Return the [X, Y] coordinate for the center point of the cell that contains the specified text.  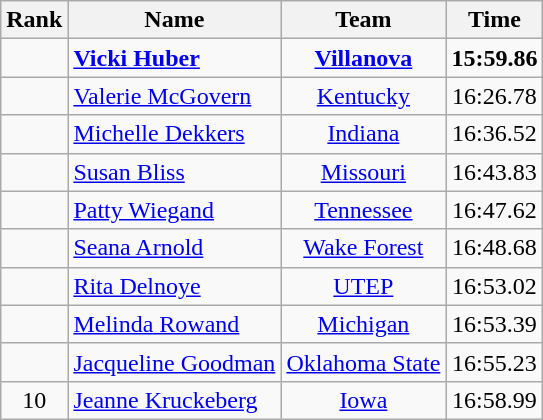
Patty Wiegand [174, 210]
16:53.39 [494, 324]
Rita Delnoye [174, 286]
Valerie McGovern [174, 96]
Kentucky [364, 96]
Tennessee [364, 210]
Susan Bliss [174, 172]
Michigan [364, 324]
16:53.02 [494, 286]
16:47.62 [494, 210]
Jacqueline Goodman [174, 362]
Missouri [364, 172]
15:59.86 [494, 58]
Team [364, 20]
UTEP [364, 286]
10 [34, 400]
Iowa [364, 400]
Seana Arnold [174, 248]
16:58.99 [494, 400]
16:36.52 [494, 134]
Oklahoma State [364, 362]
Rank [34, 20]
Villanova [364, 58]
Melinda Rowand [174, 324]
Time [494, 20]
16:43.83 [494, 172]
16:26.78 [494, 96]
Vicki Huber [174, 58]
Indiana [364, 134]
Jeanne Kruckeberg [174, 400]
Wake Forest [364, 248]
Michelle Dekkers [174, 134]
16:48.68 [494, 248]
16:55.23 [494, 362]
Name [174, 20]
